Pinpoint the cell where the given text exists, returning its [x, y] midpoint coordinate. 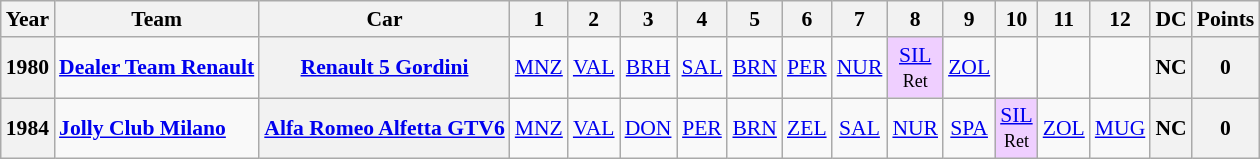
2 [594, 19]
10 [1016, 19]
DC [1170, 19]
3 [648, 19]
Year [28, 19]
ZEL [807, 128]
Car [384, 19]
11 [1064, 19]
SPA [969, 128]
Team [156, 19]
Dealer Team Renault [156, 68]
1984 [28, 128]
Renault 5 Gordini [384, 68]
MUG [1120, 128]
Jolly Club Milano [156, 128]
5 [754, 19]
DON [648, 128]
8 [915, 19]
9 [969, 19]
Points [1226, 19]
Alfa Romeo Alfetta GTV6 [384, 128]
7 [860, 19]
12 [1120, 19]
4 [702, 19]
1980 [28, 68]
1 [539, 19]
6 [807, 19]
BRH [648, 68]
